Locate the cell with the specified text and output its [X, Y] center coordinate. 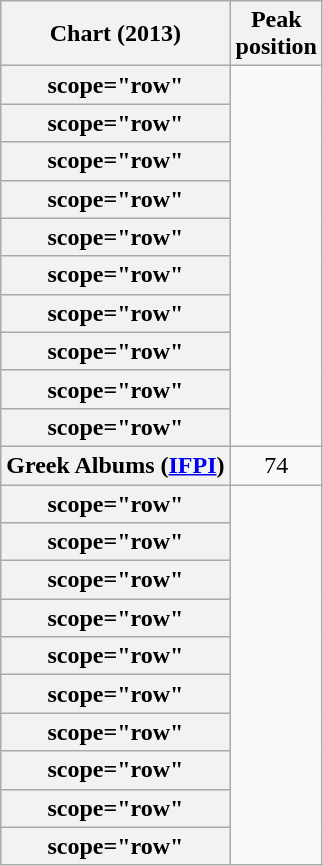
74 [276, 465]
Greek Albums (IFPI) [116, 465]
Chart (2013) [116, 34]
Peakposition [276, 34]
